Scan for the cell matching the given text and deliver its [x, y] coordinate at center. 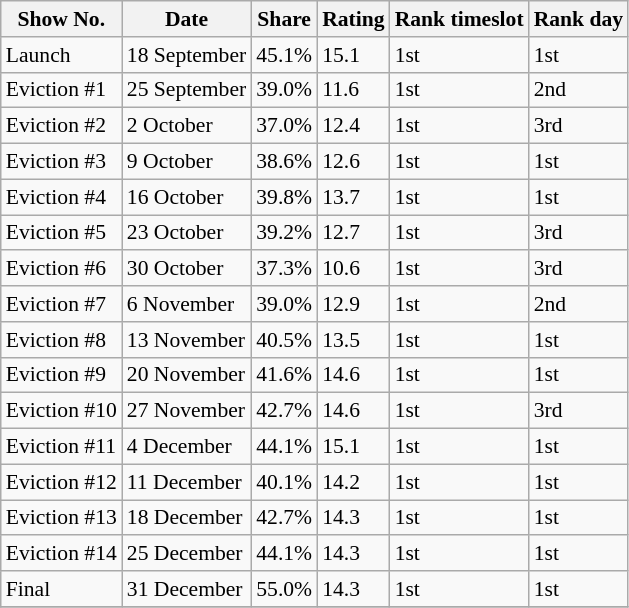
40.1% [284, 482]
20 November [186, 375]
25 September [186, 90]
13.5 [353, 340]
45.1% [284, 55]
Eviction #12 [62, 482]
Rating [353, 19]
10.6 [353, 269]
11.6 [353, 90]
Eviction #7 [62, 304]
Rank day [579, 19]
Eviction #1 [62, 90]
Final [62, 589]
Eviction #9 [62, 375]
18 September [186, 55]
Launch [62, 55]
39.2% [284, 233]
Eviction #2 [62, 126]
Eviction #11 [62, 447]
4 December [186, 447]
23 October [186, 233]
11 December [186, 482]
Eviction #4 [62, 197]
40.5% [284, 340]
6 November [186, 304]
12.7 [353, 233]
27 November [186, 411]
Show No. [62, 19]
30 October [186, 269]
13.7 [353, 197]
14.2 [353, 482]
2 October [186, 126]
13 November [186, 340]
Eviction #10 [62, 411]
9 October [186, 162]
39.8% [284, 197]
Eviction #13 [62, 518]
Rank timeslot [460, 19]
37.0% [284, 126]
Eviction #14 [62, 554]
38.6% [284, 162]
41.6% [284, 375]
12.6 [353, 162]
18 December [186, 518]
16 October [186, 197]
55.0% [284, 589]
Date [186, 19]
12.4 [353, 126]
Eviction #6 [62, 269]
Eviction #8 [62, 340]
31 December [186, 589]
25 December [186, 554]
12.9 [353, 304]
Eviction #3 [62, 162]
Share [284, 19]
Eviction #5 [62, 233]
37.3% [284, 269]
